Identify which cell holds the provided text, then report its (x, y) central coordinate. 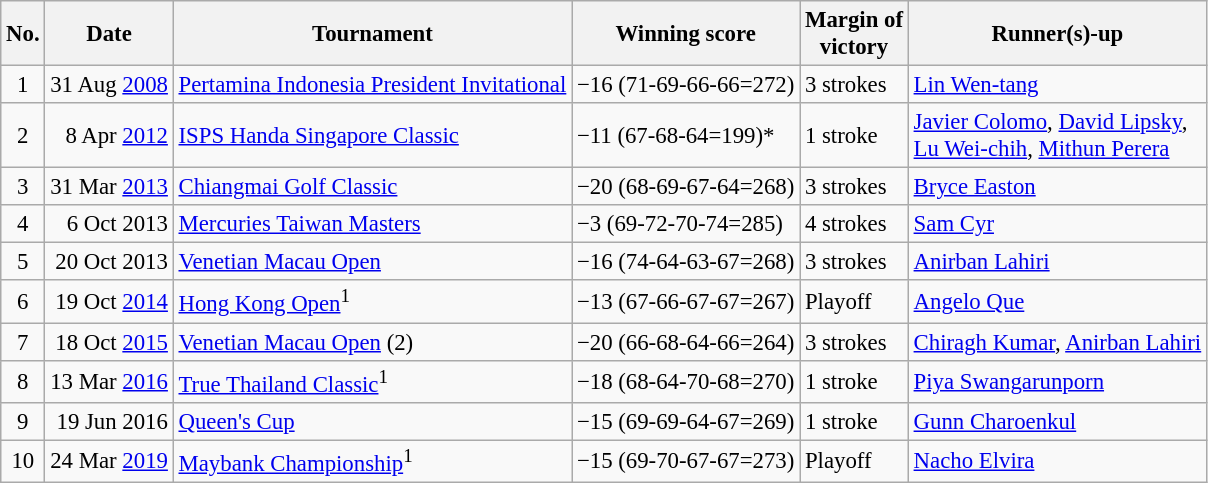
−15 (69-70-67-67=273) (686, 461)
3 (23, 187)
Lin Wen-tang (1057, 85)
−11 (67-68-64=199)* (686, 136)
−18 (68-64-70-68=270) (686, 381)
6 Oct 2013 (109, 224)
19 Oct 2014 (109, 301)
Margin ofvictory (854, 34)
24 Mar 2019 (109, 461)
True Thailand Classic1 (372, 381)
5 (23, 262)
9 (23, 421)
20 Oct 2013 (109, 262)
19 Jun 2016 (109, 421)
Javier Colomo, David Lipsky, Lu Wei-chih, Mithun Perera (1057, 136)
−3 (69-72-70-74=285) (686, 224)
−16 (71-69-66-66=272) (686, 85)
Hong Kong Open1 (372, 301)
2 (23, 136)
31 Aug 2008 (109, 85)
Runner(s)-up (1057, 34)
Tournament (372, 34)
Chiragh Kumar, Anirban Lahiri (1057, 342)
Venetian Macau Open (372, 262)
Nacho Elvira (1057, 461)
Anirban Lahiri (1057, 262)
Date (109, 34)
−16 (74-64-63-67=268) (686, 262)
13 Mar 2016 (109, 381)
10 (23, 461)
ISPS Handa Singapore Classic (372, 136)
1 (23, 85)
Queen's Cup (372, 421)
8 Apr 2012 (109, 136)
−13 (67-66-67-67=267) (686, 301)
−20 (68-69-67-64=268) (686, 187)
Angelo Que (1057, 301)
Maybank Championship1 (372, 461)
Piya Swangarunporn (1057, 381)
7 (23, 342)
Chiangmai Golf Classic (372, 187)
Pertamina Indonesia President Invitational (372, 85)
18 Oct 2015 (109, 342)
Winning score (686, 34)
Gunn Charoenkul (1057, 421)
8 (23, 381)
Mercuries Taiwan Masters (372, 224)
4 strokes (854, 224)
No. (23, 34)
31 Mar 2013 (109, 187)
6 (23, 301)
4 (23, 224)
Bryce Easton (1057, 187)
Sam Cyr (1057, 224)
−20 (66-68-64-66=264) (686, 342)
Venetian Macau Open (2) (372, 342)
−15 (69-69-64-67=269) (686, 421)
